Provide the [x, y] coordinate of the cell's center where the given text is located.  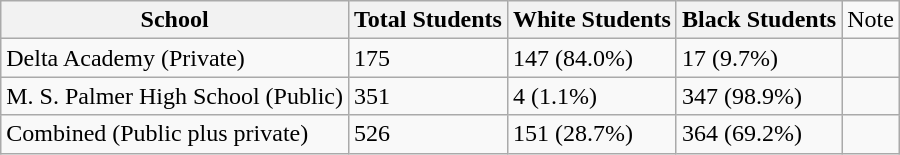
4 (1.1%) [592, 96]
Note [871, 20]
M. S. Palmer High School (Public) [175, 96]
Combined (Public plus private) [175, 134]
Delta Academy (Private) [175, 58]
347 (98.9%) [758, 96]
151 (28.7%) [592, 134]
School [175, 20]
147 (84.0%) [592, 58]
Black Students [758, 20]
Total Students [428, 20]
175 [428, 58]
White Students [592, 20]
526 [428, 134]
17 (9.7%) [758, 58]
351 [428, 96]
364 (69.2%) [758, 134]
